Return the (x, y) coordinate for the center point of the cell that contains the specified text.  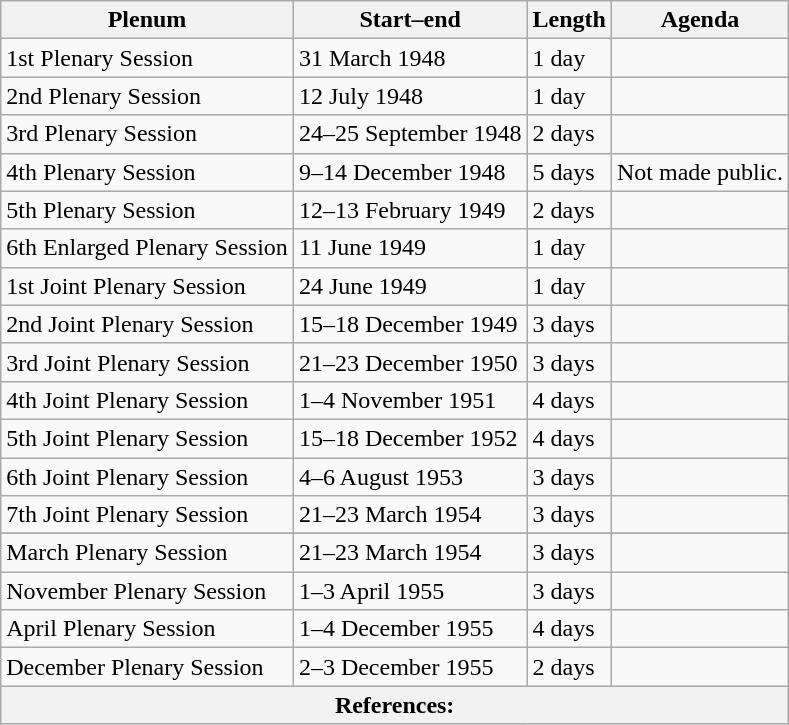
15–18 December 1949 (410, 324)
4th Plenary Session (148, 172)
21–23 December 1950 (410, 362)
1–4 November 1951 (410, 400)
Plenum (148, 20)
6th Joint Plenary Session (148, 477)
12–13 February 1949 (410, 210)
2nd Joint Plenary Session (148, 324)
1–3 April 1955 (410, 591)
3rd Joint Plenary Session (148, 362)
5th Joint Plenary Session (148, 438)
31 March 1948 (410, 58)
3rd Plenary Session (148, 134)
6th Enlarged Plenary Session (148, 248)
2nd Plenary Session (148, 96)
Start–end (410, 20)
1st Plenary Session (148, 58)
1st Joint Plenary Session (148, 286)
15–18 December 1952 (410, 438)
April Plenary Session (148, 629)
24 June 1949 (410, 286)
4–6 August 1953 (410, 477)
References: (395, 705)
12 July 1948 (410, 96)
December Plenary Session (148, 667)
Not made public. (700, 172)
7th Joint Plenary Session (148, 515)
November Plenary Session (148, 591)
2–3 December 1955 (410, 667)
24–25 September 1948 (410, 134)
Length (569, 20)
11 June 1949 (410, 248)
4th Joint Plenary Session (148, 400)
March Plenary Session (148, 553)
Agenda (700, 20)
9–14 December 1948 (410, 172)
1–4 December 1955 (410, 629)
5th Plenary Session (148, 210)
5 days (569, 172)
